Provide the [X, Y] coordinate of the cell's center where the given text is located.  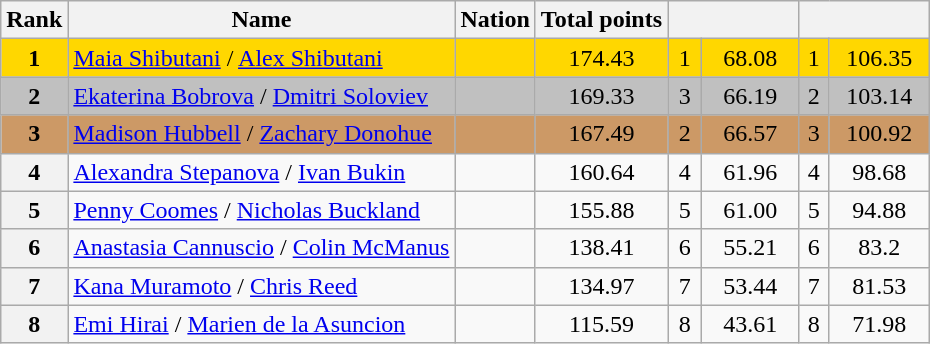
167.49 [601, 134]
66.19 [750, 96]
61.00 [750, 210]
Rank [34, 20]
103.14 [880, 96]
94.88 [880, 210]
68.08 [750, 58]
Name [262, 20]
81.53 [880, 286]
115.59 [601, 324]
169.33 [601, 96]
155.88 [601, 210]
Alexandra Stepanova / Ivan Bukin [262, 172]
Kana Muramoto / Chris Reed [262, 286]
Nation [495, 20]
61.96 [750, 172]
106.35 [880, 58]
Total points [601, 20]
160.64 [601, 172]
Maia Shibutani / Alex Shibutani [262, 58]
53.44 [750, 286]
Madison Hubbell / Zachary Donohue [262, 134]
66.57 [750, 134]
Ekaterina Bobrova / Dmitri Soloviev [262, 96]
100.92 [880, 134]
Anastasia Cannuscio / Colin McManus [262, 248]
134.97 [601, 286]
83.2 [880, 248]
138.41 [601, 248]
55.21 [750, 248]
Penny Coomes / Nicholas Buckland [262, 210]
Emi Hirai / Marien de la Asuncion [262, 324]
174.43 [601, 58]
43.61 [750, 324]
98.68 [880, 172]
71.98 [880, 324]
